Return the (X, Y) coordinate for the center point of the cell that contains the specified text.  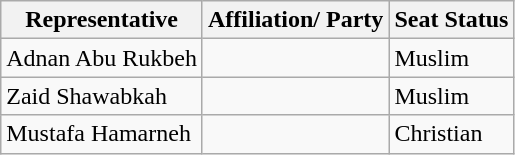
Christian (452, 134)
Mustafa Hamarneh (102, 134)
Zaid Shawabkah (102, 96)
Affiliation/ Party (295, 20)
Seat Status (452, 20)
Adnan Abu Rukbeh (102, 58)
Representative (102, 20)
